For the text-containing cell, return its midpoint in (x, y) coordinate format. 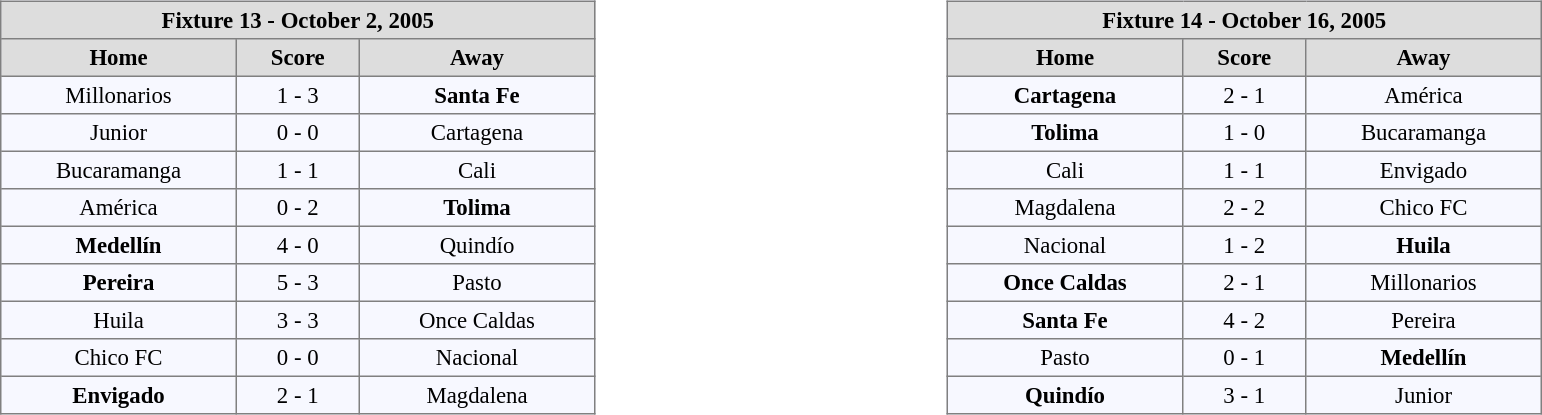
1 - 3 (298, 95)
1 - 2 (1244, 245)
Fixture 13 - October 2, 2005 (298, 20)
Fixture 14 - October 16, 2005 (1244, 20)
1 - 0 (1244, 133)
0 - 1 (1244, 358)
3 - 1 (1244, 395)
4 - 0 (298, 245)
4 - 2 (1244, 320)
3 - 3 (298, 320)
2 - 2 (1244, 208)
5 - 3 (298, 283)
0 - 2 (298, 208)
